Locate the cell with the specified text and output its [x, y] center coordinate. 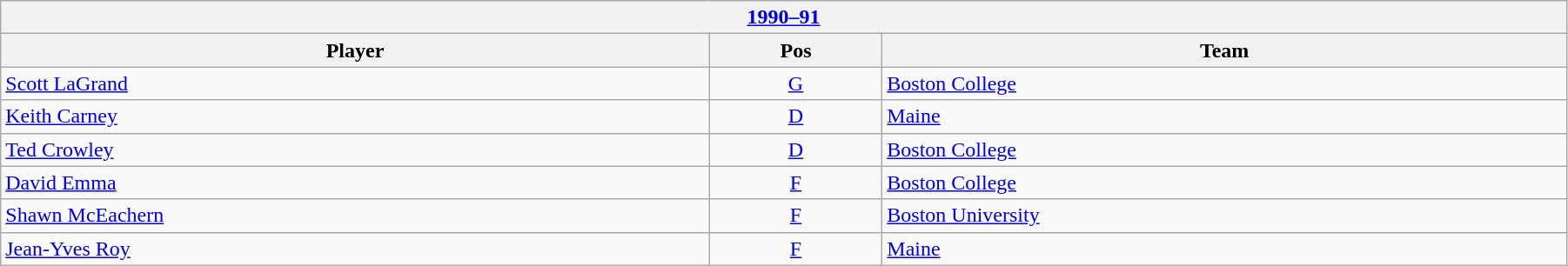
1990–91 [784, 17]
Jean-Yves Roy [355, 249]
Player [355, 50]
Boston University [1225, 216]
G [795, 83]
Ted Crowley [355, 150]
David Emma [355, 183]
Scott LaGrand [355, 83]
Team [1225, 50]
Shawn McEachern [355, 216]
Pos [795, 50]
Keith Carney [355, 116]
